From the cell containing the given text, extract its center point as (X, Y) coordinate. 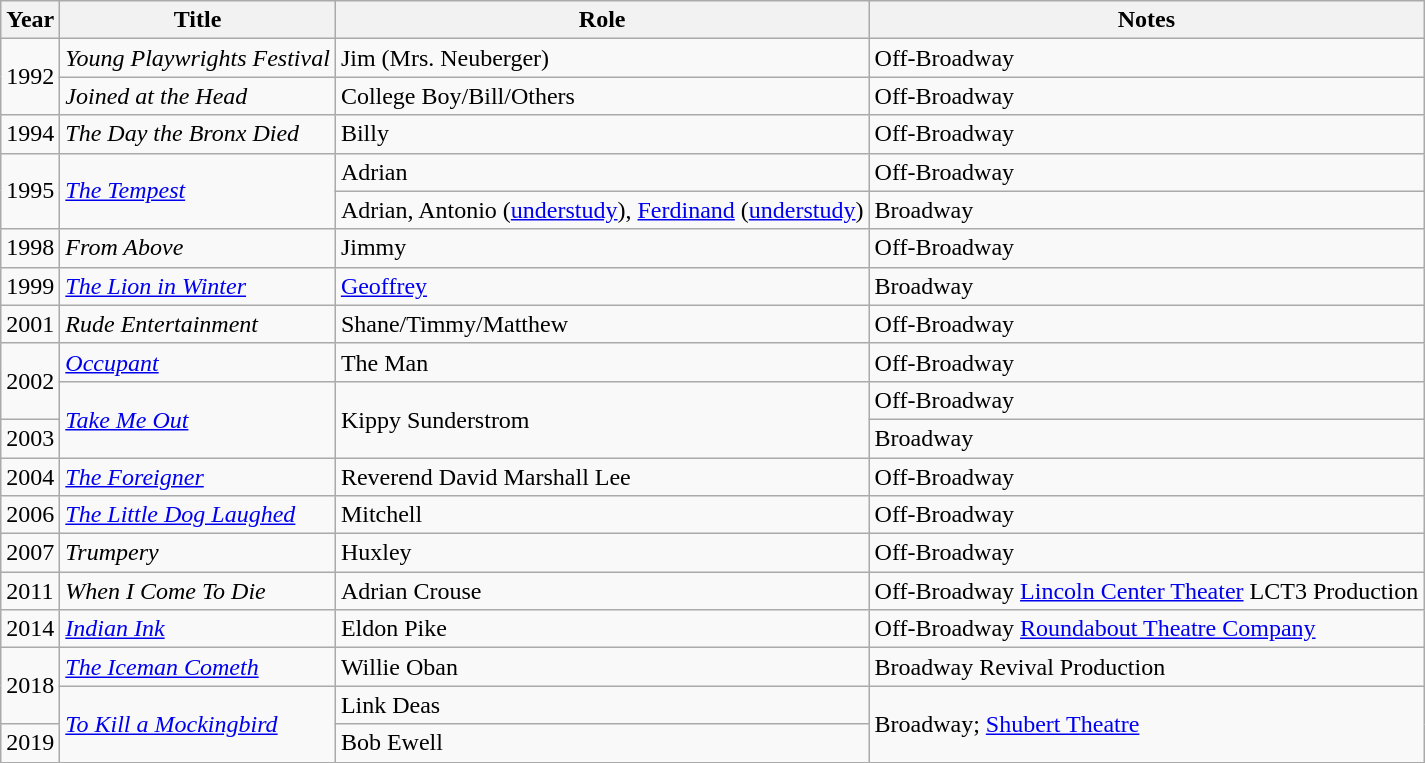
1992 (30, 77)
1995 (30, 191)
The Tempest (198, 191)
Adrian Crouse (602, 591)
Geoffrey (602, 286)
The Day the Bronx Died (198, 134)
2018 (30, 686)
Reverend David Marshall Lee (602, 477)
The Foreigner (198, 477)
1999 (30, 286)
Mitchell (602, 515)
Broadway Revival Production (1146, 667)
1998 (30, 248)
Bob Ewell (602, 743)
Jim (Mrs. Neuberger) (602, 58)
The Lion in Winter (198, 286)
2007 (30, 553)
Trumpery (198, 553)
Billy (602, 134)
College Boy/Bill/Others (602, 96)
Eldon Pike (602, 629)
Year (30, 20)
Adrian (602, 172)
Jimmy (602, 248)
Young Playwrights Festival (198, 58)
To Kill a Mockingbird (198, 724)
Shane/Timmy/Matthew (602, 324)
2001 (30, 324)
Kippy Sunderstrom (602, 419)
When I Come To Die (198, 591)
Willie Oban (602, 667)
2004 (30, 477)
The Little Dog Laughed (198, 515)
The Man (602, 362)
2006 (30, 515)
2014 (30, 629)
Take Me Out (198, 419)
Off-Broadway Roundabout Theatre Company (1146, 629)
Notes (1146, 20)
Title (198, 20)
Huxley (602, 553)
From Above (198, 248)
The Iceman Cometh (198, 667)
Link Deas (602, 705)
2011 (30, 591)
2003 (30, 438)
Off-Broadway Lincoln Center Theater LCT3 Production (1146, 591)
Joined at the Head (198, 96)
Indian Ink (198, 629)
Role (602, 20)
1994 (30, 134)
Occupant (198, 362)
Rude Entertainment (198, 324)
Broadway; Shubert Theatre (1146, 724)
2002 (30, 381)
Adrian, Antonio (understudy), Ferdinand (understudy) (602, 210)
2019 (30, 743)
